From the cell containing the given text, extract its center point as (x, y) coordinate. 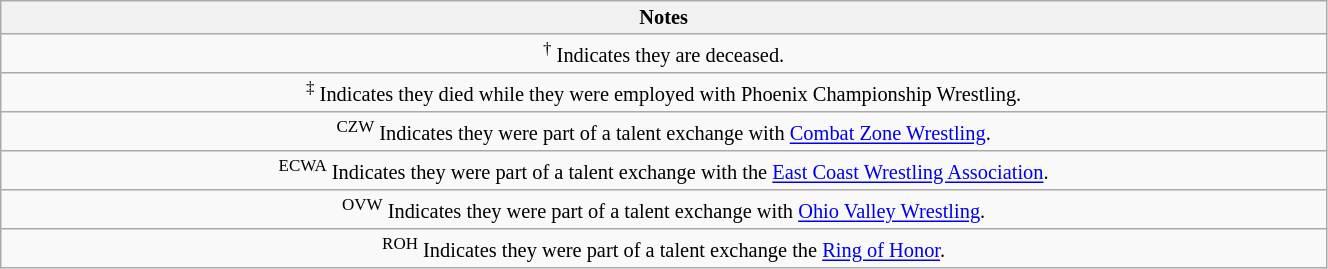
† Indicates they are deceased. (664, 54)
‡ Indicates they died while they were employed with Phoenix Championship Wrestling. (664, 92)
ROH Indicates they were part of a talent exchange the Ring of Honor. (664, 248)
Notes (664, 17)
OVW Indicates they were part of a talent exchange with Ohio Valley Wrestling. (664, 210)
ECWA Indicates they were part of a talent exchange with the East Coast Wrestling Association. (664, 170)
CZW Indicates they were part of a talent exchange with Combat Zone Wrestling. (664, 132)
